Identify which cell holds the provided text, then report its (x, y) central coordinate. 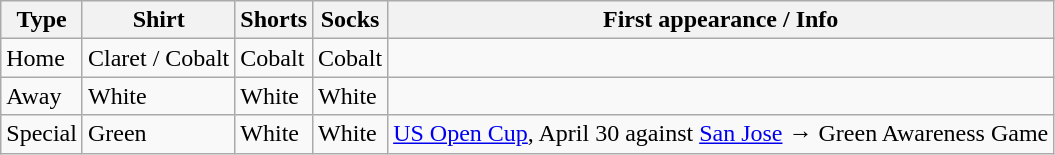
Shorts (274, 20)
Green (158, 134)
Away (42, 96)
Home (42, 58)
Shirt (158, 20)
Special (42, 134)
Type (42, 20)
Claret / Cobalt (158, 58)
US Open Cup, April 30 against San Jose → Green Awareness Game (721, 134)
First appearance / Info (721, 20)
Socks (350, 20)
